For the text-containing cell, return its midpoint in [x, y] coordinate format. 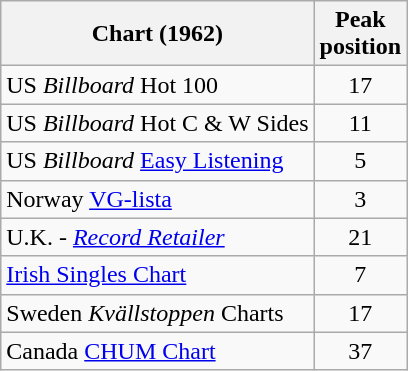
3 [360, 199]
Irish Singles Chart [158, 275]
US Billboard Easy Listening [158, 161]
7 [360, 275]
US Billboard Hot 100 [158, 85]
Chart (1962) [158, 34]
Canada CHUM Chart [158, 351]
U.K. - Record Retailer [158, 237]
Peakposition [360, 34]
US Billboard Hot C & W Sides [158, 123]
Sweden Kvällstoppen Charts [158, 313]
11 [360, 123]
21 [360, 237]
5 [360, 161]
Norway VG-lista [158, 199]
37 [360, 351]
